Identify which cell holds the provided text, then report its (X, Y) central coordinate. 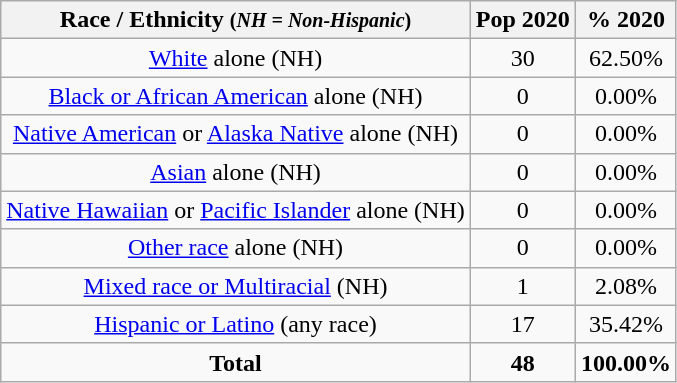
Asian alone (NH) (236, 172)
35.42% (626, 324)
Other race alone (NH) (236, 248)
Black or African American alone (NH) (236, 96)
48 (522, 362)
1 (522, 286)
Native American or Alaska Native alone (NH) (236, 134)
2.08% (626, 286)
17 (522, 324)
Hispanic or Latino (any race) (236, 324)
Race / Ethnicity (NH = Non-Hispanic) (236, 20)
100.00% (626, 362)
62.50% (626, 58)
Native Hawaiian or Pacific Islander alone (NH) (236, 210)
% 2020 (626, 20)
Pop 2020 (522, 20)
Mixed race or Multiracial (NH) (236, 286)
White alone (NH) (236, 58)
30 (522, 58)
Total (236, 362)
